For the text-containing cell, return its midpoint in [x, y] coordinate format. 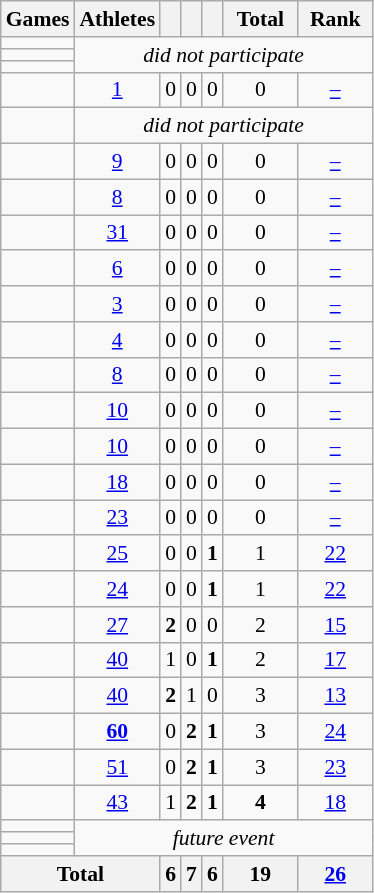
13 [336, 696]
7 [192, 874]
19 [260, 874]
51 [117, 767]
31 [117, 233]
Rank [336, 19]
9 [117, 162]
17 [336, 660]
43 [117, 803]
25 [117, 554]
27 [117, 625]
60 [117, 732]
26 [336, 874]
Athletes [117, 19]
15 [336, 625]
future event [223, 839]
Games [38, 19]
